Return [x, y] of the center of cell containing provided text 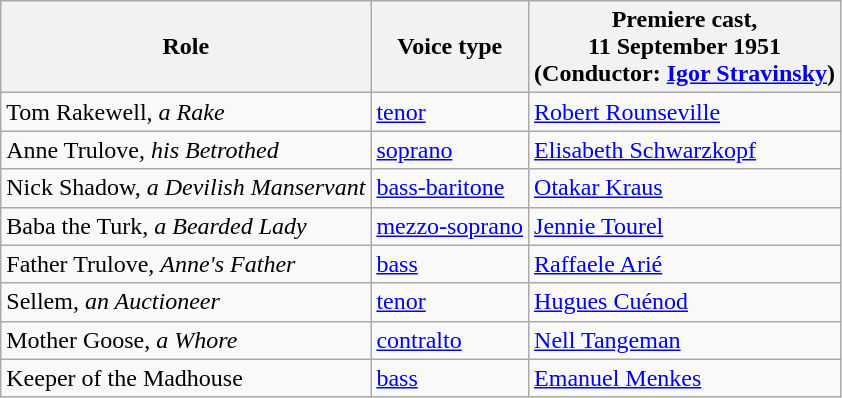
Jennie Tourel [685, 226]
Premiere cast,11 September 1951(Conductor: Igor Stravinsky) [685, 47]
Mother Goose, a Whore [186, 340]
Voice type [450, 47]
Role [186, 47]
Sellem, an Auctioneer [186, 302]
soprano [450, 150]
Father Trulove, Anne's Father [186, 264]
mezzo-soprano [450, 226]
Elisabeth Schwarzkopf [685, 150]
Nick Shadow, a Devilish Manservant [186, 188]
Baba the Turk, a Bearded Lady [186, 226]
Hugues Cuénod [685, 302]
Robert Rounseville [685, 112]
contralto [450, 340]
Raffaele Arié [685, 264]
Otakar Kraus [685, 188]
bass-baritone [450, 188]
Nell Tangeman [685, 340]
Keeper of the Madhouse [186, 378]
Tom Rakewell, a Rake [186, 112]
Anne Trulove, his Betrothed [186, 150]
Emanuel Menkes [685, 378]
